Search for the cell housing the specified text and yield its (X, Y) center coordinate. 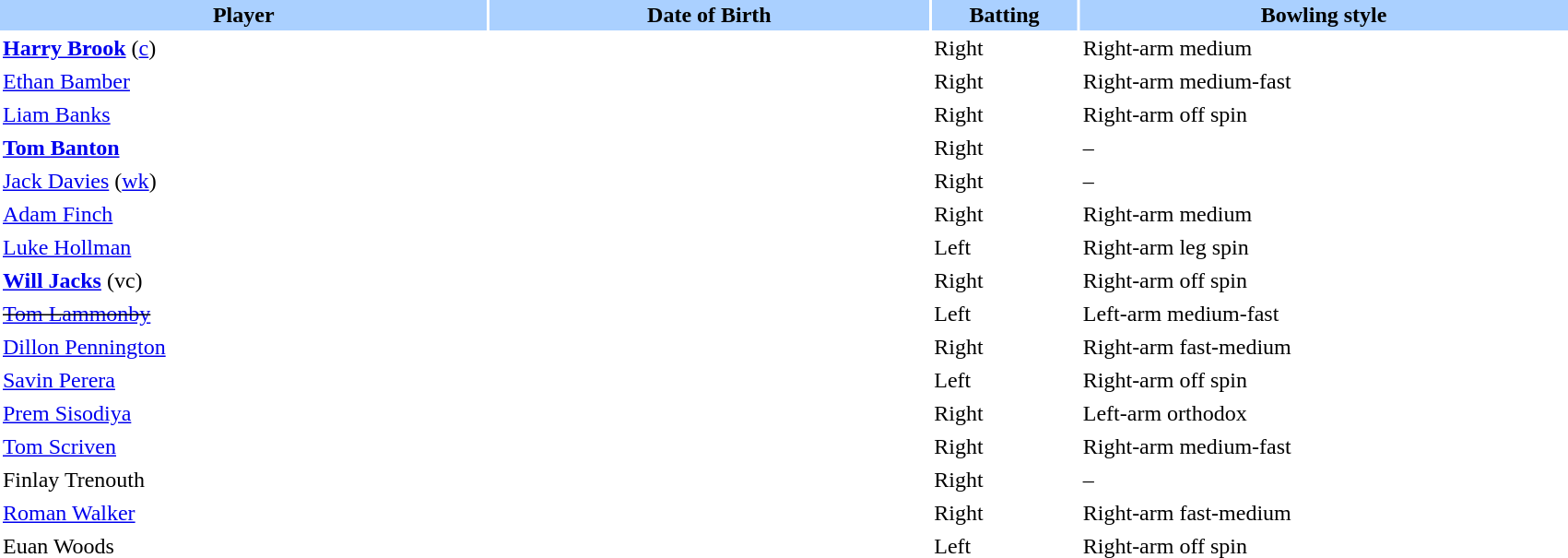
Player (243, 15)
Right-arm leg spin (1324, 247)
Bowling style (1324, 15)
Ethan Bamber (243, 81)
Finlay Trenouth (243, 480)
Luke Hollman (243, 247)
Batting (1005, 15)
Jack Davies (wk) (243, 181)
Left-arm orthodox (1324, 413)
Harry Brook (c) (243, 48)
Liam Banks (243, 114)
Savin Perera (243, 380)
Tom Banton (243, 148)
Prem Sisodiya (243, 413)
Adam Finch (243, 214)
Left-arm medium-fast (1324, 314)
Tom Scriven (243, 446)
Will Jacks (vc) (243, 280)
Dillon Pennington (243, 347)
Roman Walker (243, 513)
Tom Lammonby (243, 314)
Date of Birth (710, 15)
